Output the (X, Y) coordinate of the center of the cell containing the given text.  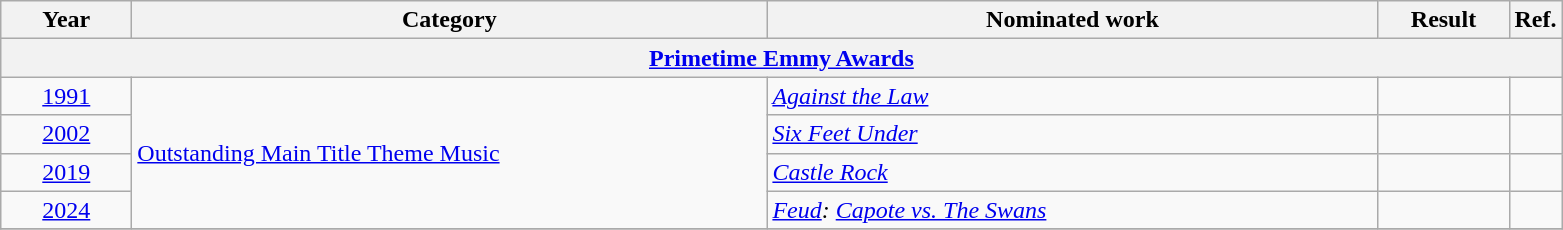
Nominated work (1072, 20)
Outstanding Main Title Theme Music (450, 153)
1991 (66, 96)
Feud: Capote vs. The Swans (1072, 210)
2002 (66, 134)
Six Feet Under (1072, 134)
Primetime Emmy Awards (782, 58)
Category (450, 20)
Ref. (1536, 20)
Against the Law (1072, 96)
2019 (66, 172)
Year (66, 20)
Result (1444, 20)
2024 (66, 210)
Castle Rock (1072, 172)
